Detect which cell encompasses the target text, then output its [X, Y] center coordinate. 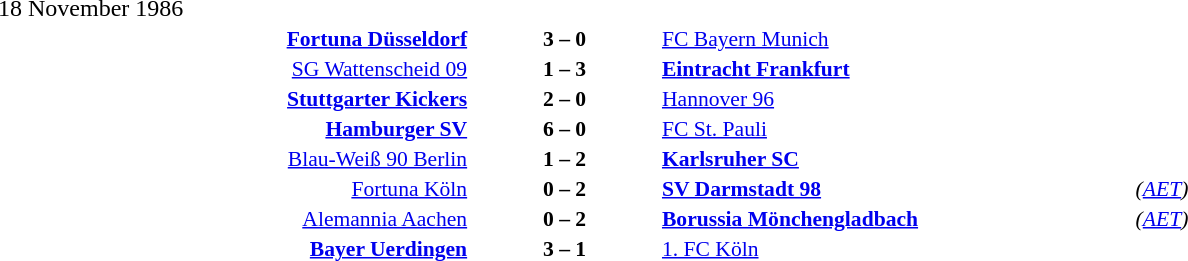
1 – 2 [564, 158]
6 – 0 [564, 128]
3 – 0 [564, 38]
2 – 0 [564, 98]
FC Bayern Munich [896, 38]
SV Darmstadt 98 [896, 188]
FC St. Pauli [896, 128]
Borussia Mönchengladbach [896, 218]
1 – 3 [564, 68]
Hannover 96 [896, 98]
Eintracht Frankfurt [896, 68]
Karlsruher SC [896, 158]
